Search for the cell housing the specified text and yield its [x, y] center coordinate. 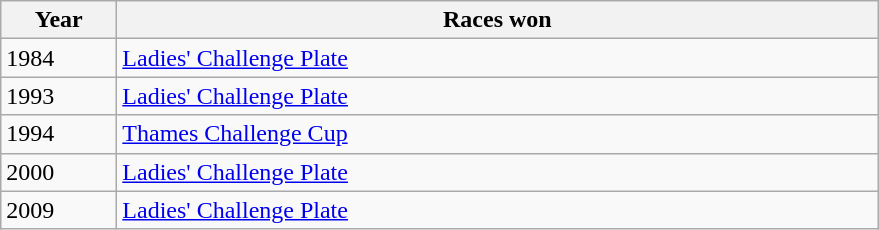
Races won [498, 20]
2009 [59, 210]
Thames Challenge Cup [498, 134]
1993 [59, 96]
Year [59, 20]
1984 [59, 58]
1994 [59, 134]
2000 [59, 172]
